For the text-containing cell, return its midpoint in [X, Y] coordinate format. 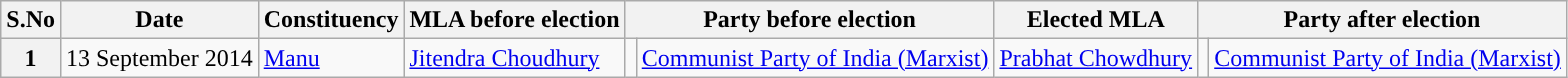
Jitendra Choudhury [514, 58]
Elected MLA [1096, 20]
Manu [331, 58]
Party before election [810, 20]
Prabhat Chowdhury [1096, 58]
13 September 2014 [159, 58]
1 [31, 58]
S.No [31, 20]
Party after election [1382, 20]
MLA before election [514, 20]
Constituency [331, 20]
Date [159, 20]
